Locate the cell with the specified text and output its (X, Y) center coordinate. 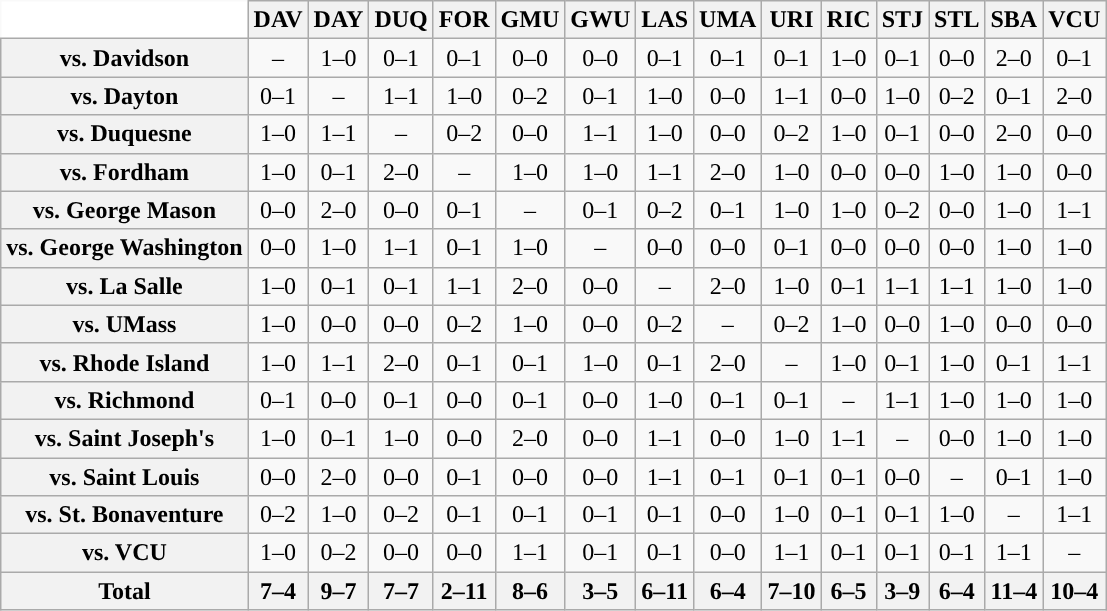
7–10 (792, 591)
2–11 (464, 591)
9–7 (338, 591)
vs. La Salle (124, 286)
vs. VCU (124, 553)
vs. Saint Joseph's (124, 438)
DAY (338, 20)
vs. Rhode Island (124, 362)
VCU (1074, 20)
vs. Richmond (124, 400)
UMA (728, 20)
STJ (902, 20)
vs. George Washington (124, 248)
3–9 (902, 591)
vs. Saint Louis (124, 477)
vs. St. Bonaventure (124, 515)
3–5 (600, 591)
FOR (464, 20)
7–7 (401, 591)
vs. Fordham (124, 172)
LAS (665, 20)
10–4 (1074, 591)
vs. Dayton (124, 96)
8–6 (530, 591)
DUQ (401, 20)
RIC (848, 20)
STL (957, 20)
GMU (530, 20)
11–4 (1014, 591)
6–11 (665, 591)
6–5 (848, 591)
vs. Davidson (124, 58)
SBA (1014, 20)
vs. Duquesne (124, 134)
Total (124, 591)
7–4 (278, 591)
GWU (600, 20)
URI (792, 20)
vs. UMass (124, 324)
DAV (278, 20)
vs. George Mason (124, 210)
